For the text-containing cell, return its midpoint in (X, Y) coordinate format. 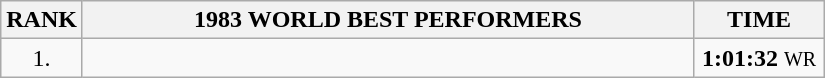
TIME (760, 20)
1983 WORLD BEST PERFORMERS (388, 20)
1. (42, 58)
1:01:32 WR (760, 58)
RANK (42, 20)
